Search for the cell housing the specified text and yield its (X, Y) center coordinate. 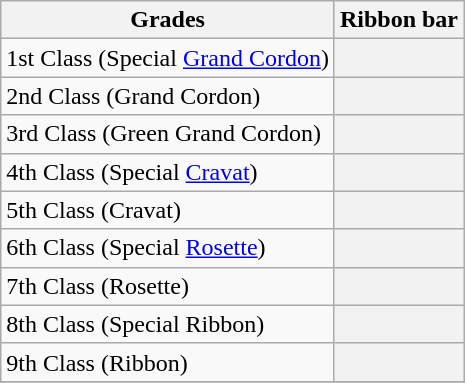
1st Class (Special Grand Cordon) (168, 58)
9th Class (Ribbon) (168, 362)
8th Class (Special Ribbon) (168, 324)
Ribbon bar (398, 20)
7th Class (Rosette) (168, 286)
3rd Class (Green Grand Cordon) (168, 134)
2nd Class (Grand Cordon) (168, 96)
6th Class (Special Rosette) (168, 248)
5th Class (Cravat) (168, 210)
Grades (168, 20)
4th Class (Special Cravat) (168, 172)
